Provide the (X, Y) coordinate of the cell's center where the given text is located.  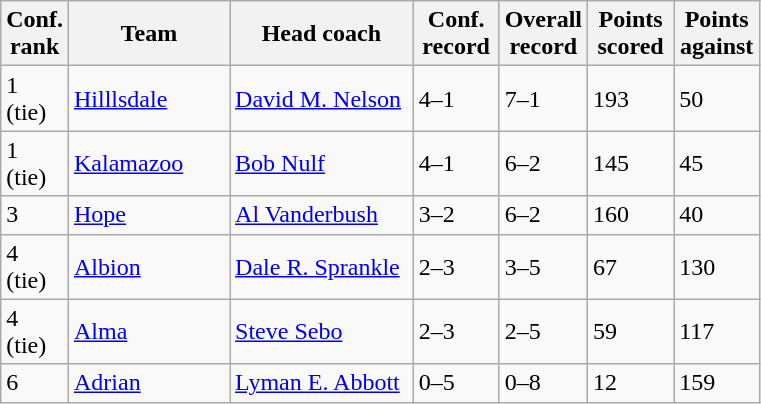
Hilllsdale (148, 98)
0–8 (543, 383)
117 (717, 332)
145 (631, 164)
Bob Nulf (322, 164)
Hope (148, 215)
Dale R. Sprankle (322, 266)
Points against (717, 34)
3–2 (456, 215)
Alma (148, 332)
193 (631, 98)
Head coach (322, 34)
50 (717, 98)
3–5 (543, 266)
Al Vanderbush (322, 215)
2–5 (543, 332)
159 (717, 383)
Albion (148, 266)
0–5 (456, 383)
6 (35, 383)
67 (631, 266)
Steve Sebo (322, 332)
12 (631, 383)
Overall record (543, 34)
Conf. record (456, 34)
Lyman E. Abbott (322, 383)
Kalamazoo (148, 164)
7–1 (543, 98)
3 (35, 215)
130 (717, 266)
45 (717, 164)
Team (148, 34)
Points scored (631, 34)
160 (631, 215)
Conf. rank (35, 34)
40 (717, 215)
59 (631, 332)
David M. Nelson (322, 98)
Adrian (148, 383)
